Provide the [X, Y] coordinate of the cell's center where the given text is located.  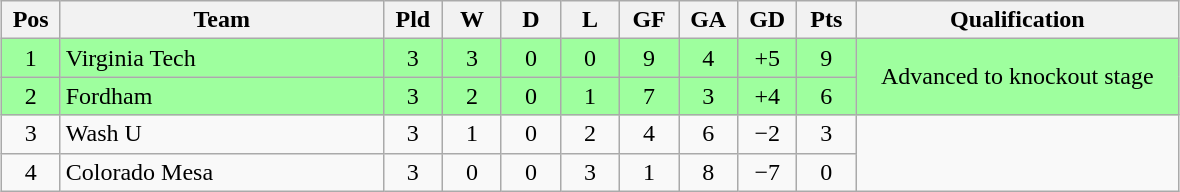
GF [650, 20]
−7 [768, 172]
Colorado Mesa [222, 172]
Virginia Tech [222, 58]
+4 [768, 96]
Pld [412, 20]
7 [650, 96]
−2 [768, 134]
GA [708, 20]
Pts [826, 20]
+5 [768, 58]
D [530, 20]
Advanced to knockout stage [1018, 77]
Team [222, 20]
8 [708, 172]
W [472, 20]
Pos [30, 20]
L [590, 20]
GD [768, 20]
Fordham [222, 96]
Qualification [1018, 20]
Wash U [222, 134]
